Scan for the cell matching the given text and deliver its (X, Y) coordinate at center. 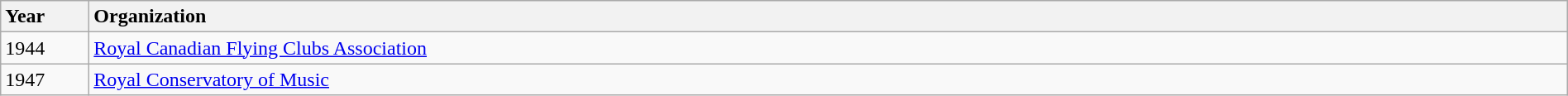
1947 (45, 79)
1944 (45, 48)
Year (45, 17)
Royal Canadian Flying Clubs Association (829, 48)
Organization (829, 17)
Royal Conservatory of Music (829, 79)
